Scan for the cell matching the given text and deliver its (x, y) coordinate at center. 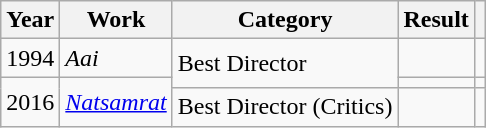
Best Director (Critics) (285, 107)
Result (436, 20)
Category (285, 20)
Natsamrat (116, 102)
2016 (30, 102)
1994 (30, 58)
Year (30, 20)
Aai (116, 58)
Work (116, 20)
Best Director (285, 64)
